Pinpoint the cell where the given text exists, returning its (x, y) midpoint coordinate. 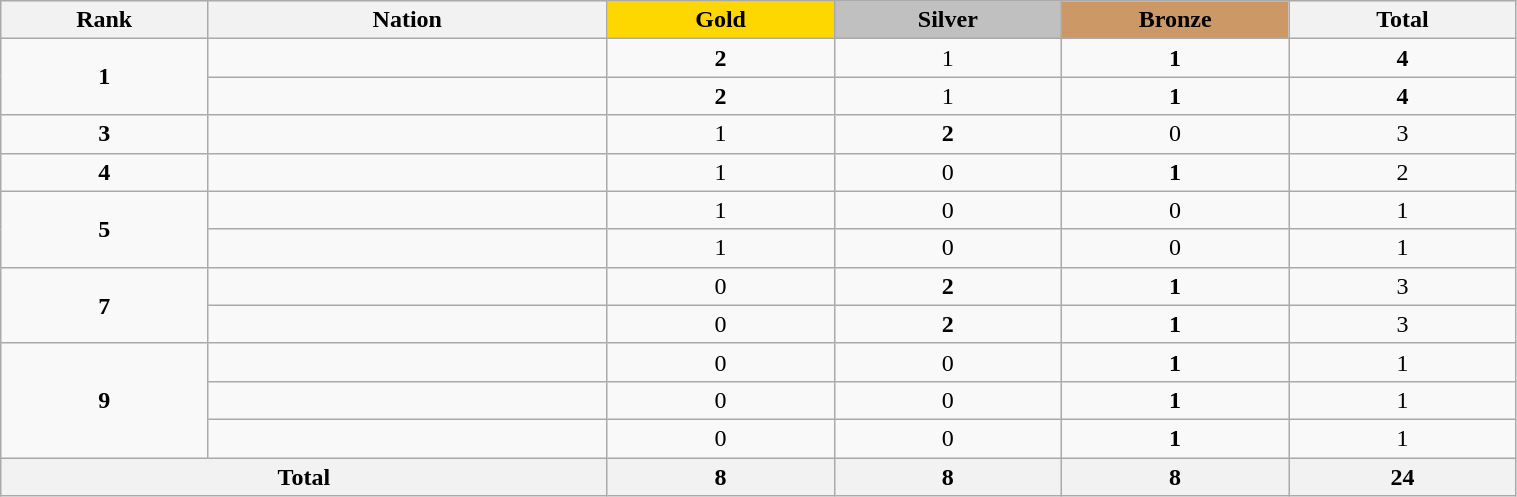
Nation (408, 20)
Rank (104, 20)
Gold (720, 20)
Silver (948, 20)
Bronze (1174, 20)
9 (104, 400)
7 (104, 305)
24 (1402, 477)
5 (104, 229)
